Capture the cell that displays the provided text and extract its [x, y] central coordinate. 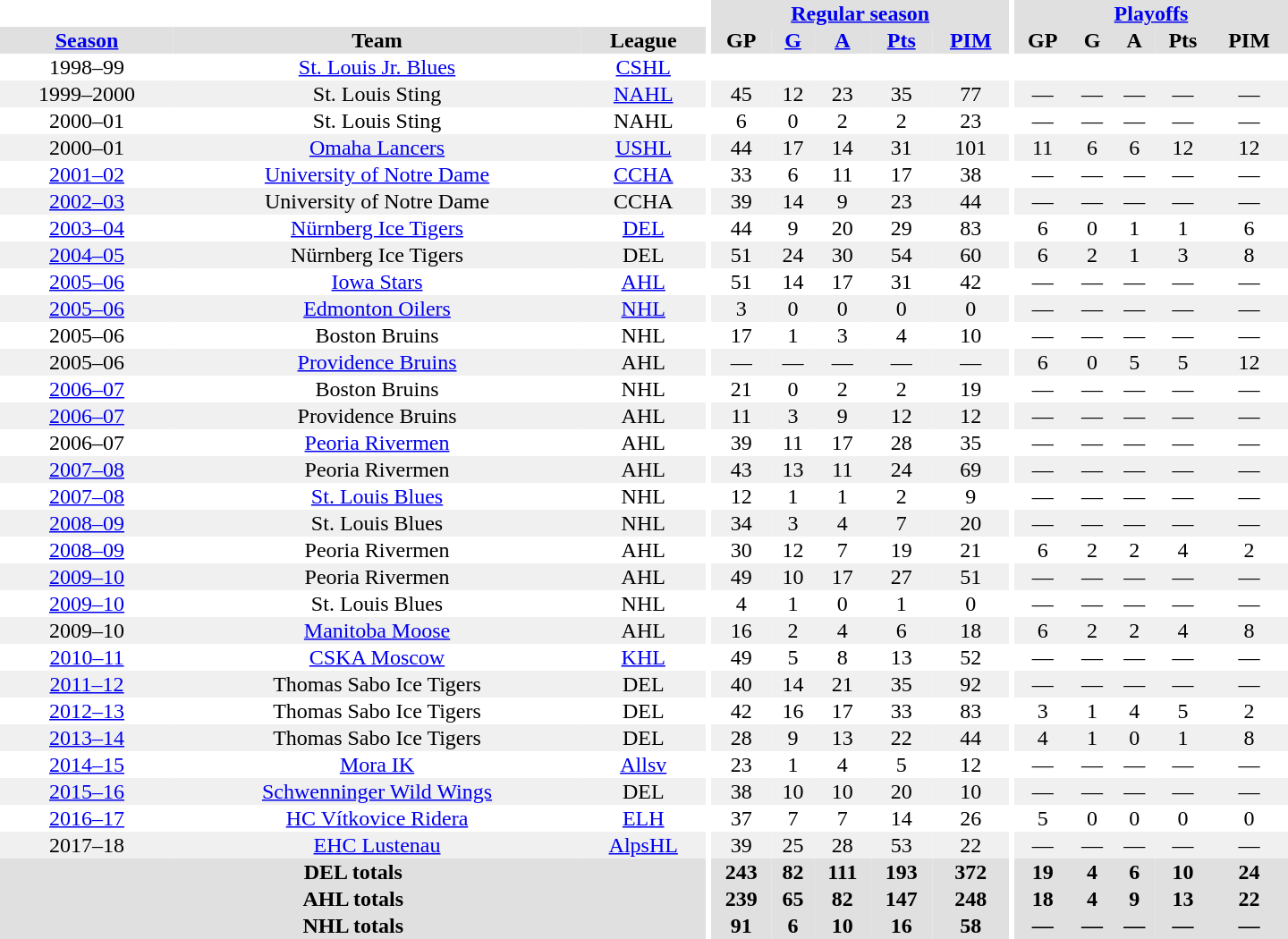
DEL totals [352, 872]
101 [971, 148]
Playoffs [1151, 13]
1999–2000 [87, 94]
2012–13 [87, 711]
77 [971, 94]
2003–04 [87, 228]
111 [843, 872]
Schwenninger Wild Wings [377, 791]
243 [741, 872]
HC Vítkovice Ridera [377, 818]
43 [741, 469]
54 [902, 255]
Manitoba Moose [377, 630]
147 [902, 899]
29 [902, 228]
2016–17 [87, 818]
AlpsHL [643, 845]
2004–05 [87, 255]
91 [741, 926]
2001–02 [87, 174]
248 [971, 899]
26 [971, 818]
Mora IK [377, 765]
2013–14 [87, 738]
239 [741, 899]
Team [377, 40]
Allsv [643, 765]
Edmonton Oilers [377, 309]
2015–16 [87, 791]
45 [741, 94]
58 [971, 926]
92 [971, 684]
37 [741, 818]
372 [971, 872]
Omaha Lancers [377, 148]
Regular season [860, 13]
34 [741, 523]
USHL [643, 148]
CSHL [643, 67]
65 [792, 899]
52 [971, 657]
EHC Lustenau [377, 845]
2017–18 [87, 845]
69 [971, 469]
2014–15 [87, 765]
ELH [643, 818]
Season [87, 40]
NHL totals [352, 926]
AHL totals [352, 899]
KHL [643, 657]
2010–11 [87, 657]
St. Louis Jr. Blues [377, 67]
1998–99 [87, 67]
League [643, 40]
193 [902, 872]
40 [741, 684]
27 [902, 577]
CSKA Moscow [377, 657]
25 [792, 845]
2011–12 [87, 684]
60 [971, 255]
2002–03 [87, 201]
53 [902, 845]
Iowa Stars [377, 282]
